From the cell containing the given text, extract its center point as (X, Y) coordinate. 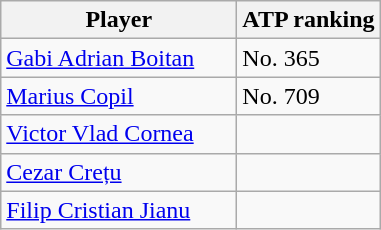
Player (119, 20)
No. 709 (308, 96)
No. 365 (308, 58)
Marius Copil (119, 96)
Victor Vlad Cornea (119, 134)
Gabi Adrian Boitan (119, 58)
ATP ranking (308, 20)
Cezar Crețu (119, 172)
Filip Cristian Jianu (119, 210)
